Find where the given text appears and provide that cell's center as (x, y) coordinate. 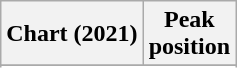
Peakposition (189, 34)
Chart (2021) (72, 34)
